Return (X, Y) of the center of cell containing provided text 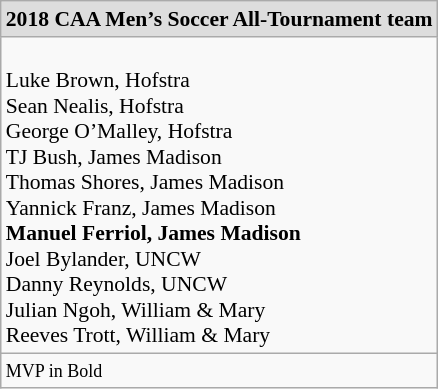
2018 CAA Men’s Soccer All-Tournament team (220, 19)
MVP in Bold (220, 371)
